Locate the cell with the specified text and output its [x, y] center coordinate. 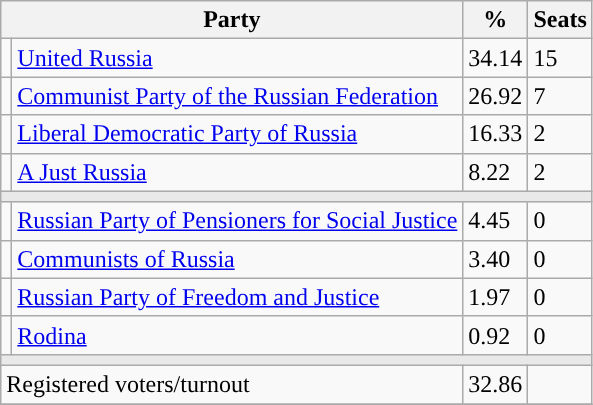
Rodina [238, 335]
United Russia [238, 58]
Russian Party of Pensioners for Social Justice [238, 221]
Seats [560, 20]
8.22 [496, 172]
Communist Party of the Russian Federation [238, 96]
Registered voters/turnout [232, 384]
7 [560, 96]
3.40 [496, 259]
32.86 [496, 384]
1.97 [496, 297]
4.45 [496, 221]
34.14 [496, 58]
Communists of Russia [238, 259]
A Just Russia [238, 172]
Russian Party of Freedom and Justice [238, 297]
0.92 [496, 335]
26.92 [496, 96]
Party [232, 20]
15 [560, 58]
Liberal Democratic Party of Russia [238, 134]
16.33 [496, 134]
% [496, 20]
